Capture the cell that displays the provided text and extract its [X, Y] central coordinate. 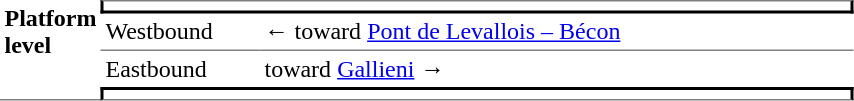
Eastbound [180, 69]
Westbound [180, 33]
Platform level [50, 50]
toward Gallieni → [557, 69]
← toward Pont de Levallois – Bécon [557, 33]
